Find where the given text appears and provide that cell's center as (X, Y) coordinate. 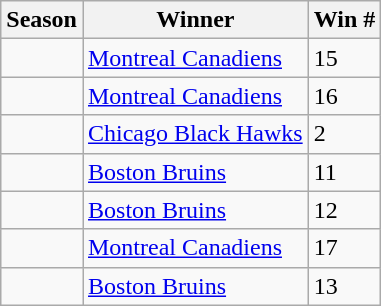
2 (344, 134)
Season (42, 20)
Chicago Black Hawks (195, 134)
11 (344, 172)
Winner (195, 20)
13 (344, 286)
15 (344, 58)
16 (344, 96)
12 (344, 210)
17 (344, 248)
Win # (344, 20)
